Determine the (x, y) coordinate at the center of the cell enclosing the given text.  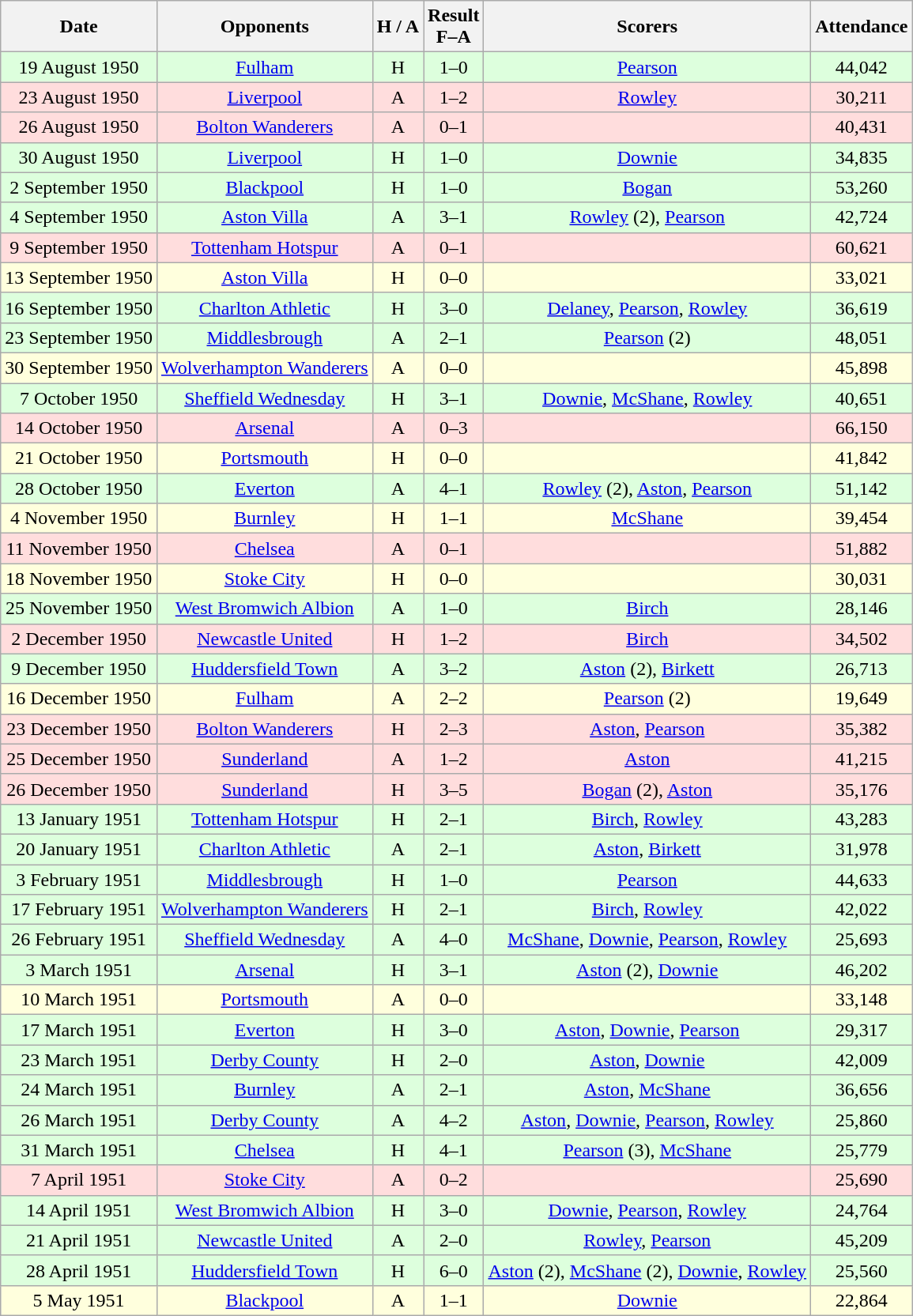
Downie, Pearson, Rowley (647, 1210)
36,619 (862, 307)
Aston, Downie, Pearson, Rowley (647, 1120)
Rowley (2), Pearson (647, 217)
40,431 (862, 127)
2–2 (454, 699)
Aston, Pearson (647, 729)
25 November 1950 (79, 609)
28,146 (862, 609)
28 October 1950 (79, 488)
13 January 1951 (79, 819)
30 August 1950 (79, 157)
66,150 (862, 428)
26 February 1951 (79, 940)
9 December 1950 (79, 669)
24 March 1951 (79, 1090)
22,864 (862, 1300)
35,176 (862, 789)
7 October 1950 (79, 398)
Rowley, Pearson (647, 1240)
Aston (2), Birkett (647, 669)
42,724 (862, 217)
28 April 1951 (79, 1270)
Aston, Downie (647, 1060)
60,621 (862, 247)
17 March 1951 (79, 1030)
43,283 (862, 819)
Scorers (647, 27)
51,142 (862, 488)
Opponents (264, 27)
34,835 (862, 157)
14 October 1950 (79, 428)
H / A (398, 27)
25,560 (862, 1270)
53,260 (862, 187)
Rowley (647, 97)
Attendance (862, 27)
35,382 (862, 729)
4 November 1950 (79, 518)
0–3 (454, 428)
19 August 1950 (79, 67)
44,042 (862, 67)
23 August 1950 (79, 97)
Rowley (2), Aston, Pearson (647, 488)
30,031 (862, 579)
Aston, Downie, Pearson (647, 1030)
21 October 1950 (79, 458)
Aston (2), Downie (647, 970)
25,693 (862, 940)
0–2 (454, 1180)
46,202 (862, 970)
McShane, Downie, Pearson, Rowley (647, 940)
34,502 (862, 639)
42,022 (862, 910)
26 March 1951 (79, 1120)
Delaney, Pearson, Rowley (647, 307)
23 March 1951 (79, 1060)
4–0 (454, 940)
9 September 1950 (79, 247)
McShane (647, 518)
Downie, McShane, Rowley (647, 398)
36,656 (862, 1090)
26 December 1950 (79, 789)
31 March 1951 (79, 1150)
25,690 (862, 1180)
3 March 1951 (79, 970)
24,764 (862, 1210)
40,651 (862, 398)
26,713 (862, 669)
7 April 1951 (79, 1180)
Pearson (3), McShane (647, 1150)
2 December 1950 (79, 639)
42,009 (862, 1060)
ResultF–A (454, 27)
45,209 (862, 1240)
33,148 (862, 1000)
Aston (2), McShane (2), Downie, Rowley (647, 1270)
23 September 1950 (79, 337)
5 May 1951 (79, 1300)
20 January 1951 (79, 849)
14 April 1951 (79, 1210)
16 December 1950 (79, 699)
23 December 1950 (79, 729)
Bogan (647, 187)
31,978 (862, 849)
41,215 (862, 759)
3 February 1951 (79, 880)
2 September 1950 (79, 187)
48,051 (862, 337)
25,779 (862, 1150)
21 April 1951 (79, 1240)
26 August 1950 (79, 127)
Date (79, 27)
18 November 1950 (79, 579)
4 September 1950 (79, 217)
6–0 (454, 1270)
Aston, McShane (647, 1090)
Bogan (2), Aston (647, 789)
11 November 1950 (79, 549)
39,454 (862, 518)
16 September 1950 (79, 307)
41,842 (862, 458)
10 March 1951 (79, 1000)
3–2 (454, 669)
29,317 (862, 1030)
13 September 1950 (79, 277)
4–2 (454, 1120)
2–3 (454, 729)
25,860 (862, 1120)
Aston (647, 759)
51,882 (862, 549)
30 September 1950 (79, 368)
30,211 (862, 97)
19,649 (862, 699)
45,898 (862, 368)
44,633 (862, 880)
25 December 1950 (79, 759)
3–5 (454, 789)
33,021 (862, 277)
Aston, Birkett (647, 849)
17 February 1951 (79, 910)
